Pinpoint the cell where the given text exists, returning its (x, y) midpoint coordinate. 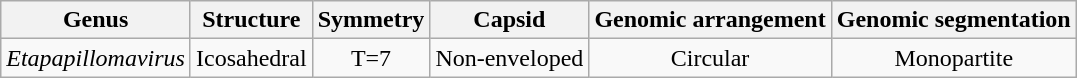
Circular (710, 58)
Non-enveloped (510, 58)
Genomic arrangement (710, 20)
Structure (251, 20)
T=7 (371, 58)
Icosahedral (251, 58)
Genomic segmentation (954, 20)
Etapapillomavirus (96, 58)
Genus (96, 20)
Symmetry (371, 20)
Capsid (510, 20)
Monopartite (954, 58)
